Extract the (X, Y) coordinate from the center of the cell holding the provided text.  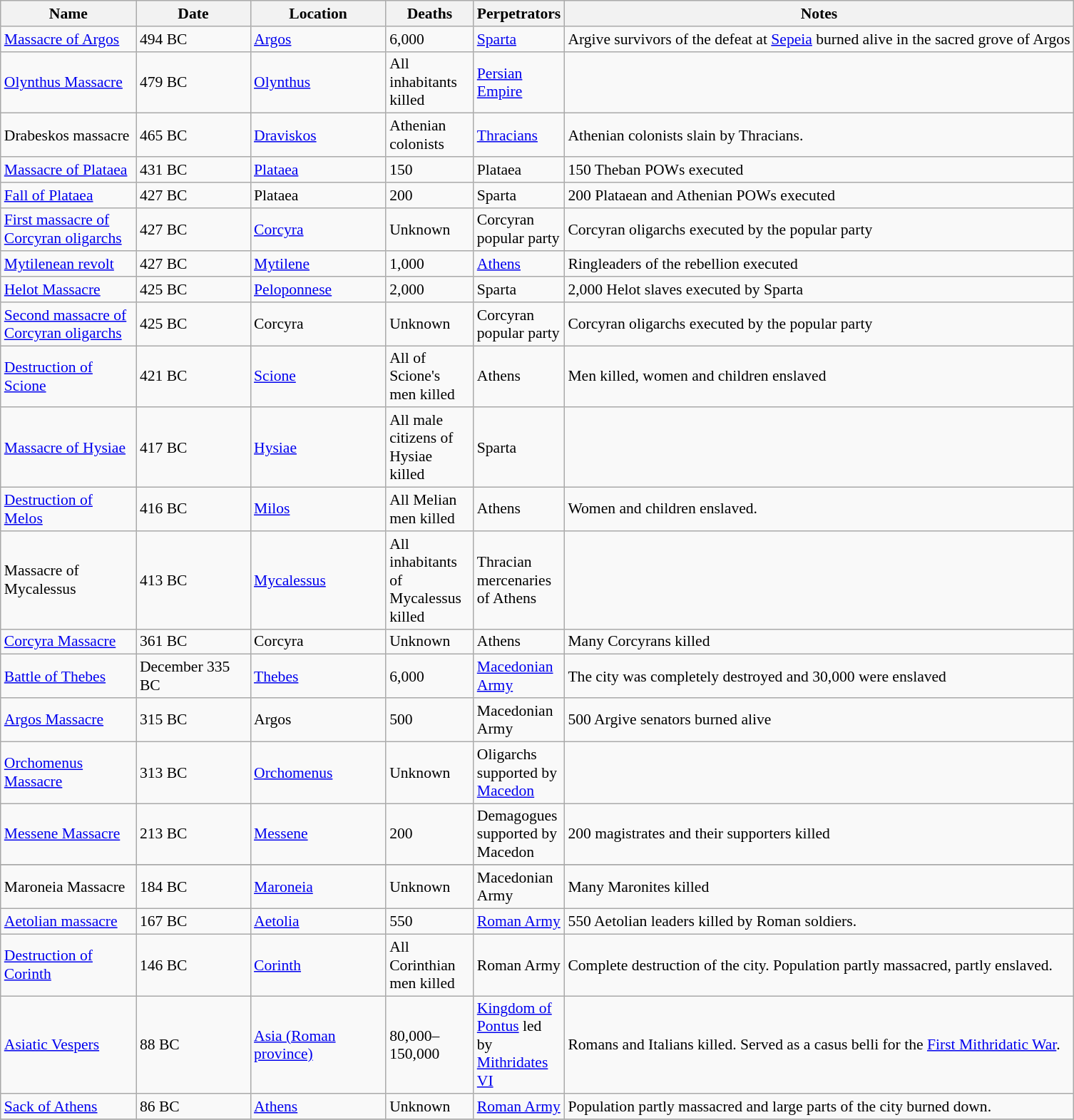
Fall of Plataea (68, 195)
Many Maronites killed (819, 887)
All Corinthian men killed (429, 965)
200 Plataean and Athenian POWs executed (819, 195)
431 BC (193, 170)
150 Theban POWs executed (819, 170)
213 BC (193, 834)
First massacre of Corcyran oligarchs (68, 230)
1,000 (429, 264)
2,000 Helot slaves executed by Sparta (819, 289)
Peloponnese (318, 289)
500 (429, 720)
500 Argive senators burned alive (819, 720)
421 BC (193, 376)
550 (429, 922)
Helot Massacre (68, 289)
Deaths (429, 14)
Maroneia Massacre (68, 887)
Maroneia (318, 887)
313 BC (193, 773)
Milos (318, 509)
479 BC (193, 83)
Men killed, women and children enslaved (819, 376)
Asiatic Vespers (68, 1045)
Demagogues supported by Macedon (519, 834)
Hysiae (318, 448)
Sack of Athens (68, 1107)
315 BC (193, 720)
Draviskos (318, 135)
Notes (819, 14)
Kingdom of Pontus led by Mithridates VI (519, 1045)
Thracians (519, 135)
465 BC (193, 135)
200 magistrates and their supporters killed (819, 834)
Massacre of Argos (68, 39)
Corinth (318, 965)
Second massacre of Corcyran oligarchs (68, 324)
Orchomenus Massacre (68, 773)
Destruction of Corinth (68, 965)
Asia (Roman province) (318, 1045)
494 BC (193, 39)
Orchomenus (318, 773)
Massacre of Hysiae (68, 448)
Persian Empire (519, 83)
Messene (318, 834)
Argive survivors of the defeat at Sepeia burned alive in the sacred grove of Argos (819, 39)
550 Aetolian leaders killed by Roman soldiers. (819, 922)
Perpetrators (519, 14)
Date (193, 14)
Olynthus Massacre (68, 83)
Mycalessus (318, 580)
Oligarchs supported by Macedon (519, 773)
All of Scione's men killed (429, 376)
Massacre of Plataea (68, 170)
167 BC (193, 922)
Women and children enslaved. (819, 509)
361 BC (193, 642)
Aetolian massacre (68, 922)
All Melian men killed (429, 509)
146 BC (193, 965)
Olynthus (318, 83)
Battle of Thebes (68, 676)
413 BC (193, 580)
86 BC (193, 1107)
Destruction of Melos (68, 509)
December 335 BC (193, 676)
Romans and Italians killed. Served as a casus belli for the First Mithridatic War. (819, 1045)
Location (318, 14)
Complete destruction of the city. Population partly massacred, partly enslaved. (819, 965)
184 BC (193, 887)
Population partly massacred and large parts of the city burned down. (819, 1107)
417 BC (193, 448)
Athenian colonists (429, 135)
The city was completely destroyed and 30,000 were enslaved (819, 676)
2,000 (429, 289)
416 BC (193, 509)
80,000–150,000 (429, 1045)
Corcyra Massacre (68, 642)
Thebes (318, 676)
Argos Massacre (68, 720)
Drabeskos massacre (68, 135)
Massacre of Mycalessus (68, 580)
88 BC (193, 1045)
Destruction of Scione (68, 376)
Ringleaders of the rebellion executed (819, 264)
All male citizens of Hysiae killed (429, 448)
Thracian mercenaries of Athens (519, 580)
Name (68, 14)
Many Corcyrans killed (819, 642)
Aetolia (318, 922)
Athenian colonists slain by Thracians. (819, 135)
All inhabitants killed (429, 83)
150 (429, 170)
Mytilene (318, 264)
Scione (318, 376)
All inhabitants of Mycalessus killed (429, 580)
Mytilenean revolt (68, 264)
Messene Massacre (68, 834)
